Scan for the cell matching the given text and deliver its (x, y) coordinate at center. 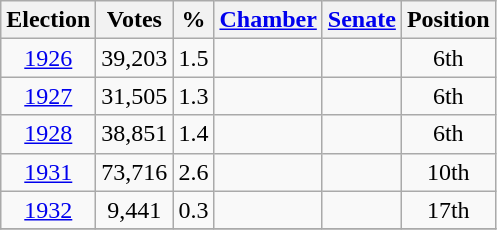
Chamber (268, 20)
Votes (134, 20)
1.3 (194, 96)
% (194, 20)
17th (448, 210)
1.4 (194, 134)
1928 (48, 134)
1927 (48, 96)
0.3 (194, 210)
Position (448, 20)
1.5 (194, 58)
Senate (362, 20)
73,716 (134, 172)
1932 (48, 210)
9,441 (134, 210)
10th (448, 172)
2.6 (194, 172)
31,505 (134, 96)
Election (48, 20)
39,203 (134, 58)
1926 (48, 58)
1931 (48, 172)
38,851 (134, 134)
